Identify which cell holds the provided text, then report its [x, y] central coordinate. 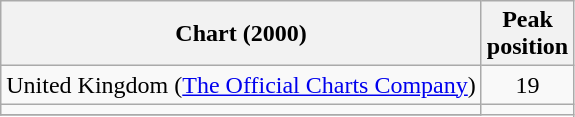
Chart (2000) [242, 34]
United Kingdom (The Official Charts Company) [242, 85]
19 [527, 85]
Peakposition [527, 34]
